Extract the (x, y) coordinate from the center of the cell holding the provided text.  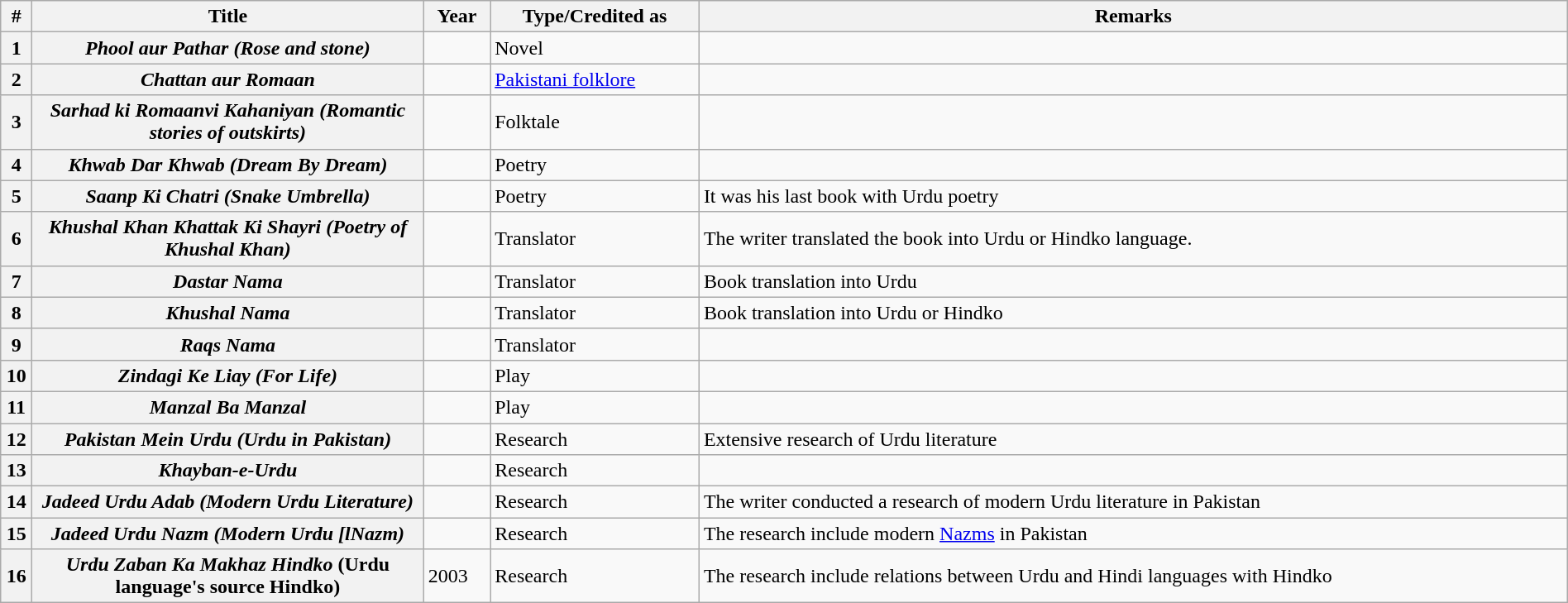
Urdu Zaban Ka Makhaz Hindko (Urdu language's source Hindko) (228, 576)
Book translation into Urdu (1133, 281)
Manzal Ba Manzal (228, 407)
Khushal Nama (228, 313)
Sarhad ki Romaanvi Kahaniyan (Romantic stories of outskirts) (228, 122)
The writer translated the book into Urdu or Hindko language. (1133, 238)
1 (17, 48)
3 (17, 122)
Jadeed Urdu Adab (Modern Urdu Literature) (228, 502)
Folktale (595, 122)
6 (17, 238)
Title (228, 17)
16 (17, 576)
10 (17, 376)
Book translation into Urdu or Hindko (1133, 313)
Pakistani folklore (595, 79)
Dastar Nama (228, 281)
12 (17, 439)
Khushal Khan Khattak Ki Shayri (Poetry of Khushal Khan) (228, 238)
15 (17, 534)
Pakistan Mein Urdu (Urdu in Pakistan) (228, 439)
2003 (457, 576)
Extensive research of Urdu literature (1133, 439)
Saanp Ki Chatri (Snake Umbrella) (228, 196)
Year (457, 17)
The research include relations between Urdu and Hindi languages with Hindko (1133, 576)
Type/Credited as (595, 17)
Khayban-e-Urdu (228, 471)
Jadeed Urdu Nazm (Modern Urdu [lNazm) (228, 534)
The writer conducted a research of modern Urdu literature in Pakistan (1133, 502)
Raqs Nama (228, 344)
9 (17, 344)
Zindagi Ke Liay (For Life) (228, 376)
14 (17, 502)
11 (17, 407)
# (17, 17)
2 (17, 79)
Remarks (1133, 17)
Phool aur Pathar (Rose and stone) (228, 48)
Novel (595, 48)
7 (17, 281)
13 (17, 471)
Chattan aur Romaan (228, 79)
5 (17, 196)
The research include modern Nazms in Pakistan (1133, 534)
8 (17, 313)
4 (17, 165)
It was his last book with Urdu poetry (1133, 196)
Khwab Dar Khwab (Dream By Dream) (228, 165)
